Return (x, y) of the center of cell containing provided text 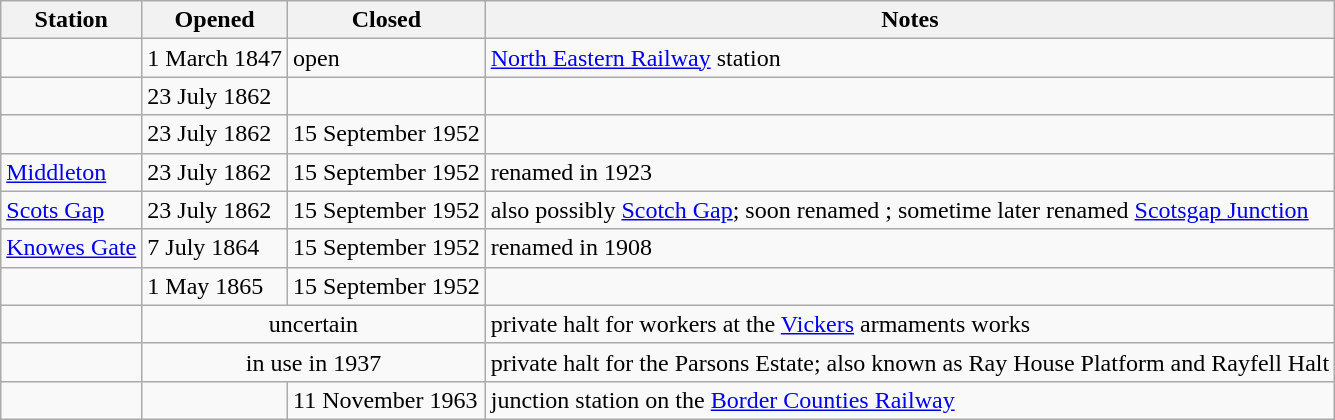
renamed in 1923 (910, 172)
1 March 1847 (215, 58)
Scots Gap (72, 210)
7 July 1864 (215, 248)
also possibly Scotch Gap; soon renamed ; sometime later renamed Scotsgap Junction (910, 210)
in use in 1937 (314, 362)
Notes (910, 20)
North Eastern Railway station (910, 58)
renamed in 1908 (910, 248)
Middleton (72, 172)
1 May 1865 (215, 286)
uncertain (314, 324)
junction station on the Border Counties Railway (910, 400)
private halt for workers at the Vickers armaments works (910, 324)
Closed (386, 20)
open (386, 58)
private halt for the Parsons Estate; also known as Ray House Platform and Rayfell Halt (910, 362)
Station (72, 20)
Opened (215, 20)
11 November 1963 (386, 400)
Knowes Gate (72, 248)
